Return (X, Y) of the center of cell containing provided text 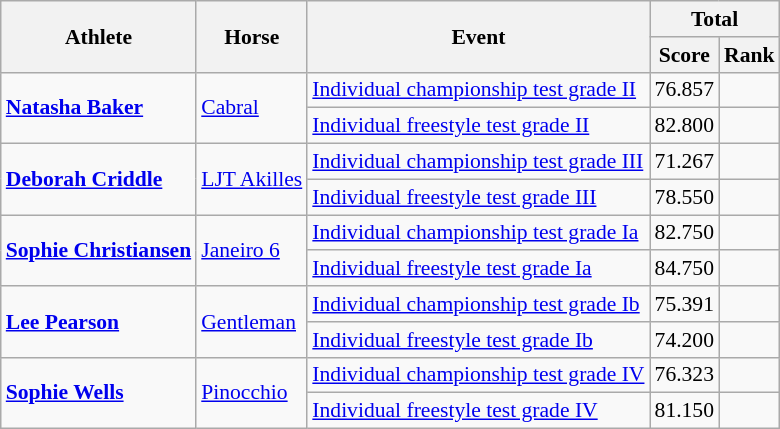
71.267 (684, 162)
76.323 (684, 375)
Janeiro 6 (252, 250)
82.750 (684, 233)
Total (715, 19)
Gentleman (252, 322)
Individual freestyle test grade II (478, 126)
74.200 (684, 340)
Lee Pearson (98, 322)
78.550 (684, 197)
Individual freestyle test grade Ib (478, 340)
Pinocchio (252, 392)
Individual freestyle test grade Ia (478, 269)
Score (684, 55)
84.750 (684, 269)
Individual championship test grade Ia (478, 233)
Sophie Wells (98, 392)
Individual championship test grade II (478, 90)
75.391 (684, 304)
Cabral (252, 108)
Individual freestyle test grade III (478, 197)
Event (478, 36)
82.800 (684, 126)
Individual championship test grade IV (478, 375)
Sophie Christiansen (98, 250)
Individual freestyle test grade IV (478, 411)
76.857 (684, 90)
Individual championship test grade III (478, 162)
Natasha Baker (98, 108)
LJT Akilles (252, 180)
81.150 (684, 411)
Horse (252, 36)
Rank (750, 55)
Athlete (98, 36)
Deborah Criddle (98, 180)
Individual championship test grade Ib (478, 304)
